Output the [X, Y] coordinate of the center of the cell containing the given text.  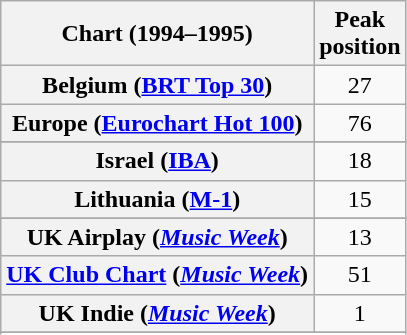
UK Indie (Music Week) [158, 313]
UK Airplay (Music Week) [158, 237]
Israel (IBA) [158, 161]
15 [360, 199]
Europe (Eurochart Hot 100) [158, 123]
UK Club Chart (Music Week) [158, 275]
13 [360, 237]
18 [360, 161]
76 [360, 123]
Lithuania (M-1) [158, 199]
Peakposition [360, 34]
51 [360, 275]
Belgium (BRT Top 30) [158, 85]
Chart (1994–1995) [158, 34]
1 [360, 313]
27 [360, 85]
